Scan for the cell matching the given text and deliver its (X, Y) coordinate at center. 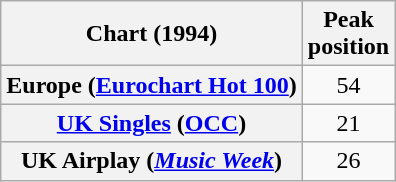
21 (348, 123)
UK Singles (OCC) (152, 123)
26 (348, 161)
Peakposition (348, 34)
UK Airplay (Music Week) (152, 161)
Europe (Eurochart Hot 100) (152, 85)
Chart (1994) (152, 34)
54 (348, 85)
